Find where the given text appears and provide that cell's center as (X, Y) coordinate. 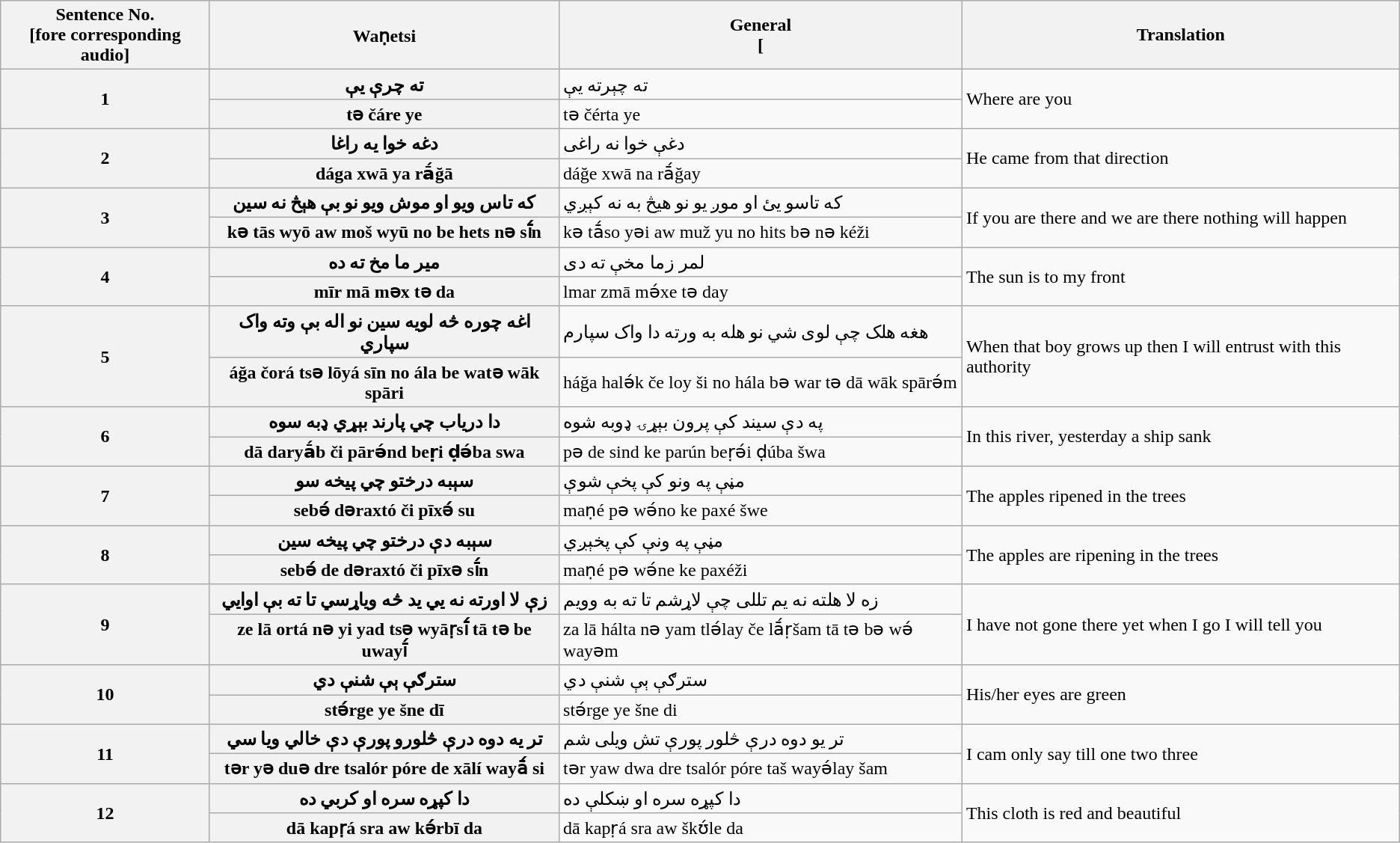
مڼې په ونو کې پخې شوې (761, 481)
سېبه درختو چي پیخه سو (384, 481)
Waṇetsi (384, 35)
میر ما مخ ته ده (384, 262)
تر يو دوه درې څلور پورې تش ویلی شم (761, 739)
ته چرې یې (384, 85)
mīr mā məx tə da (384, 292)
General[ (761, 35)
The apples are ripening in the trees (1180, 555)
sebə́ de dəraxtó či pīxə sī́n (384, 570)
lmar zmā mə́xe tə day (761, 292)
2 (105, 159)
In this river, yesterday a ship sank (1180, 437)
اغه چوره څه لویه سین نو اله بې وته واک سپاري (384, 331)
dā kapṛá sra aw kə́rbī da (384, 828)
When that boy grows up then I will entrust with this authority (1180, 356)
که تاس ویو او موش ویو نو بې هېڅ نه سین (384, 203)
dā kapṛá sra aw škʊ́le da (761, 828)
تر یه دوه درې څلورو پورې دې خالي ویا سي (384, 739)
maṇé pə wə́no ke paxé šwe (761, 511)
I have not gone there yet when I go I will tell you (1180, 625)
3 (105, 217)
dáğe xwā na rā́ğay (761, 174)
دا دریاب چي پارند بېړي ډبه سوه (384, 422)
مڼې په ونې کې پخېږي (761, 540)
tə čérta ye (761, 114)
5 (105, 356)
kə tā́so yəi aw muž yu no hits bə nə kéži (761, 233)
tər yə duə dre tsalór póre de xālí wayā́ si (384, 769)
This cloth is red and beautiful (1180, 812)
háğa halə́k če loy ši no hála bə war tə dā wāk spārə́m (761, 381)
stə́rge ye šne dī (384, 709)
Sentence No.[fore corresponding audio] (105, 35)
áğa čorá tsə lōyá sīn no ála be watə wāk spāri (384, 381)
If you are there and we are there nothing will happen (1180, 217)
tə čáre ye (384, 114)
ze lā ortá nə yi yad tsə wyāṛsī́ tā tə be uwayī́ (384, 640)
kə tās wyō aw moš wyū no be hets nə sī́n (384, 233)
11 (105, 754)
za lā hálta nə yam tlə́lay če lā́ṛšam tā tə bə wə́ wayəm (761, 640)
په دې سيند کې پرون بېړۍ ډوبه شوه (761, 422)
Translation (1180, 35)
سېبه دې درختو چي پیخه سین (384, 540)
دا کپړه سره او کربي ده (384, 798)
The sun is to my front (1180, 277)
لمر زما مخې ته دی (761, 262)
sebə́ dəraxtó či pīxə́ su (384, 511)
dága xwā ya rā́ğā (384, 174)
The apples ripened in the trees (1180, 495)
دغه خوا یه راغا (384, 144)
maṇé pə wə́ne ke paxéži (761, 570)
pə de sind ke parún beṛə́i ḍúba šwa (761, 452)
زه لا هلته نه يم تللی چې لاړشم تا ته به وويم (761, 599)
9 (105, 625)
هغه هلک چې لوی شي نو هله به ورته دا واک سپارم (761, 331)
dā daryā́b či pārə́nd beṛi ḍə́ba swa (384, 452)
12 (105, 812)
دا کپړه سره او ښکلې ده (761, 798)
He came from that direction (1180, 159)
Where are you (1180, 99)
I cam only say till one two three (1180, 754)
His/her eyes are green (1180, 694)
ته چېرته يې (761, 85)
1 (105, 99)
8 (105, 555)
stə́rge ye šne di (761, 709)
دغې خوا نه راغی (761, 144)
tər yaw dwa dre tsalór póre taš wayə́lay šam (761, 769)
6 (105, 437)
10 (105, 694)
7 (105, 495)
زې لا اورته نه یي ید څه ویاړسي تا ته بې اوایي (384, 599)
که تاسو يئ او موږ يو نو هيڅ به نه کېږي (761, 203)
4 (105, 277)
